Provide the [X, Y] coordinate of the cell's center where the given text is located.  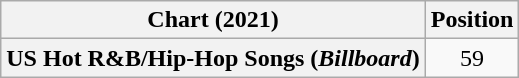
59 [472, 58]
US Hot R&B/Hip-Hop Songs (Billboard) [213, 58]
Chart (2021) [213, 20]
Position [472, 20]
